Return the (x, y) coordinate for the center point of the cell that contains the specified text.  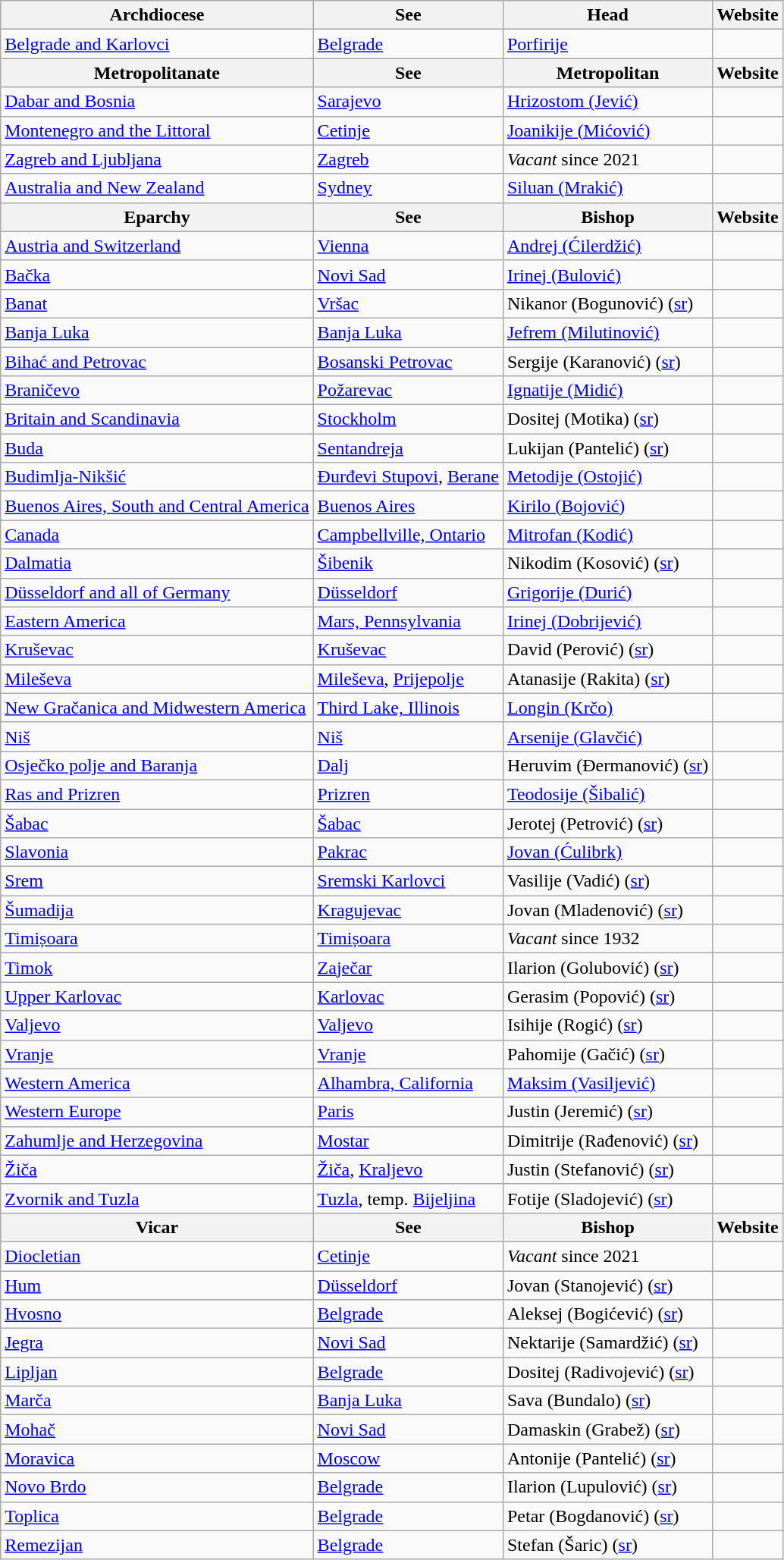
Novo Brdo (157, 1487)
Archdiocese (157, 15)
Zahumlje and Herzegovina (157, 1141)
Aleksej (Bogićević) (sr) (607, 1314)
Prizren (408, 794)
Pahomije (Gačić) (sr) (607, 1054)
Budimlja-Nikšić (157, 477)
Ras and Prizren (157, 794)
Osječko polje and Baranja (157, 765)
Joanikije (Mićović) (607, 130)
Buenos Aires, South and Central America (157, 506)
Arsenije (Glavčić) (607, 736)
Žiča, Kraljevo (408, 1169)
Sremski Karlovci (408, 881)
Zaječar (408, 968)
Stockholm (408, 419)
Alhambra, California (408, 1083)
Dimitrije (Rađenović) (sr) (607, 1141)
Teodosije (Šibalić) (607, 794)
Petar (Bogdanović) (sr) (607, 1516)
Mileševa, Prijepolje (408, 679)
Slavonia (157, 852)
Dositej (Radivojević) (sr) (607, 1372)
Longin (Krčo) (607, 708)
Vienna (408, 246)
Buda (157, 448)
Grigorije (Durić) (607, 592)
Braničevo (157, 391)
Sarajevo (408, 102)
Australia and New Zealand (157, 188)
Timok (157, 968)
Eastern America (157, 621)
Hrizostom (Jević) (607, 102)
Isihije (Rogić) (sr) (607, 1025)
Bačka (157, 275)
Stefan (Šaric) (sr) (607, 1545)
Antonije (Pantelić) (sr) (607, 1458)
Zagreb and Ljubljana (157, 159)
Sentandreja (408, 448)
Bosanski Petrovac (408, 362)
Dositej (Motika) (sr) (607, 419)
Western America (157, 1083)
Pakrac (408, 852)
Metropolitan (607, 73)
Kirilo (Bojović) (607, 506)
Vršac (408, 303)
Campbellville, Ontario (408, 535)
Justin (Jeremić) (sr) (607, 1112)
Remezijan (157, 1545)
Toplica (157, 1516)
Jovan (Stanojević) (sr) (607, 1285)
Dalmatia (157, 563)
Nikanor (Bogunović) (sr) (607, 303)
Šumadija (157, 910)
Žiča (157, 1169)
Jerotej (Petrović) (sr) (607, 823)
Tuzla, temp. Bijeljina (408, 1198)
Jefrem (Milutinović) (607, 332)
Third Lake, Illinois (408, 708)
Sydney (408, 188)
Porfirije (607, 44)
Paris (408, 1112)
Siluan (Mrakić) (607, 188)
Heruvim (Đermanović) (sr) (607, 765)
Mostar (408, 1141)
Head (607, 15)
Ilarion (Golubović) (sr) (607, 968)
Požarevac (408, 391)
Zvornik and Tuzla (157, 1198)
Lipljan (157, 1372)
Moravica (157, 1458)
Srem (157, 881)
Vicar (157, 1227)
Eparchy (157, 217)
Metropolitanate (157, 73)
Mileševa (157, 679)
David (Perović) (sr) (607, 650)
Marča (157, 1401)
Belgrade and Karlovci (157, 44)
Düsseldorf and all of Germany (157, 592)
Britain and Scandinavia (157, 419)
New Gračanica and Midwestern America (157, 708)
Banat (157, 303)
Atanasije (Rakita) (sr) (607, 679)
Diocletian (157, 1256)
Mitrofan (Kodić) (607, 535)
Šibenik (408, 563)
Lukijan (Pantelić) (sr) (607, 448)
Irinej (Bulović) (607, 275)
Karlovac (408, 997)
Austria and Switzerland (157, 246)
Đurđevi Stupovi, Berane (408, 477)
Jovan (Ćulibrk) (607, 852)
Western Europe (157, 1112)
Hum (157, 1285)
Vasilije (Vadić) (sr) (607, 881)
Ignatije (Midić) (607, 391)
Andrej (Ćilerdžić) (607, 246)
Nektarije (Samardžić) (sr) (607, 1343)
Maksim (Vasiljević) (607, 1083)
Mars, Pennsylvania (408, 621)
Upper Karlovac (157, 997)
Sava (Bundalo) (sr) (607, 1401)
Metodije (Ostojić) (607, 477)
Jegra (157, 1343)
Mohač (157, 1430)
Fotije (Sladojević) (sr) (607, 1198)
Bihać and Petrovac (157, 362)
Montenegro and the Littoral (157, 130)
Hvosno (157, 1314)
Buenos Aires (408, 506)
Irinej (Dobrijević) (607, 621)
Ilarion (Lupulović) (sr) (607, 1487)
Damaskin (Grabež) (sr) (607, 1430)
Dalj (408, 765)
Zagreb (408, 159)
Justin (Stefanović) (sr) (607, 1169)
Gerasim (Popović) (sr) (607, 997)
Jovan (Mladenović) (sr) (607, 910)
Dabar and Bosnia (157, 102)
Canada (157, 535)
Nikodim (Kosović) (sr) (607, 563)
Kragujevac (408, 910)
Moscow (408, 1458)
Sergije (Karanović) (sr) (607, 362)
Vacant since 1932 (607, 939)
